Extract the (x, y) coordinate from the center of the cell holding the provided text.  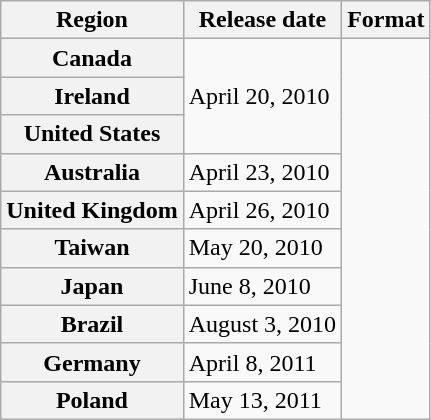
Region (92, 20)
April 26, 2010 (262, 210)
Poland (92, 400)
May 13, 2011 (262, 400)
August 3, 2010 (262, 324)
Australia (92, 172)
United Kingdom (92, 210)
Japan (92, 286)
April 23, 2010 (262, 172)
United States (92, 134)
Canada (92, 58)
April 20, 2010 (262, 96)
June 8, 2010 (262, 286)
Taiwan (92, 248)
Brazil (92, 324)
Release date (262, 20)
April 8, 2011 (262, 362)
Ireland (92, 96)
May 20, 2010 (262, 248)
Germany (92, 362)
Format (386, 20)
